Detect which cell encompasses the target text, then output its [X, Y] center coordinate. 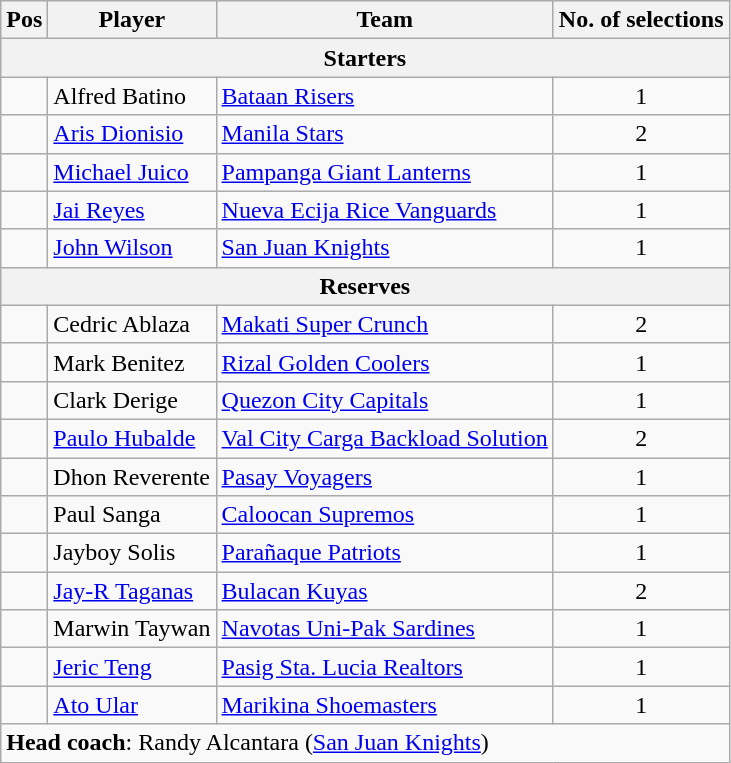
Clark Derige [132, 400]
Bulacan Kuyas [384, 591]
Paul Sanga [132, 515]
Pos [24, 20]
Paulo Hubalde [132, 438]
Alfred Batino [132, 96]
Aris Dionisio [132, 134]
Starters [365, 58]
Bataan Risers [384, 96]
Makati Super Crunch [384, 324]
Dhon Reverente [132, 477]
Navotas Uni-Pak Sardines [384, 629]
Ato Ular [132, 705]
Mark Benitez [132, 362]
Team [384, 20]
Michael Juico [132, 172]
Marikina Shoemasters [384, 705]
Head coach: Randy Alcantara (San Juan Knights) [365, 743]
Cedric Ablaza [132, 324]
Pasig Sta. Lucia Realtors [384, 667]
Jayboy Solis [132, 553]
Pasay Voyagers [384, 477]
Pampanga Giant Lanterns [384, 172]
Player [132, 20]
Manila Stars [384, 134]
Nueva Ecija Rice Vanguards [384, 210]
Reserves [365, 286]
Rizal Golden Coolers [384, 362]
Jay-R Taganas [132, 591]
Jai Reyes [132, 210]
Quezon City Capitals [384, 400]
Jeric Teng [132, 667]
No. of selections [641, 20]
Caloocan Supremos [384, 515]
Marwin Taywan [132, 629]
San Juan Knights [384, 248]
Parañaque Patriots [384, 553]
John Wilson [132, 248]
Val City Carga Backload Solution [384, 438]
